Capture the cell that displays the provided text and extract its (X, Y) central coordinate. 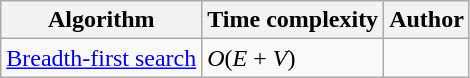
Algorithm (102, 20)
Author (427, 20)
O(E + V) (293, 58)
Time complexity (293, 20)
Breadth-first search (102, 58)
